Pinpoint the cell where the given text exists, returning its [X, Y] midpoint coordinate. 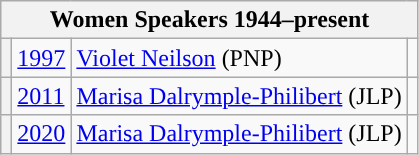
1997 [42, 58]
Violet Neilson (PNP) [239, 58]
Women Speakers 1944–present [210, 20]
2020 [42, 134]
2011 [42, 96]
